Identify which cell holds the provided text, then report its [x, y] central coordinate. 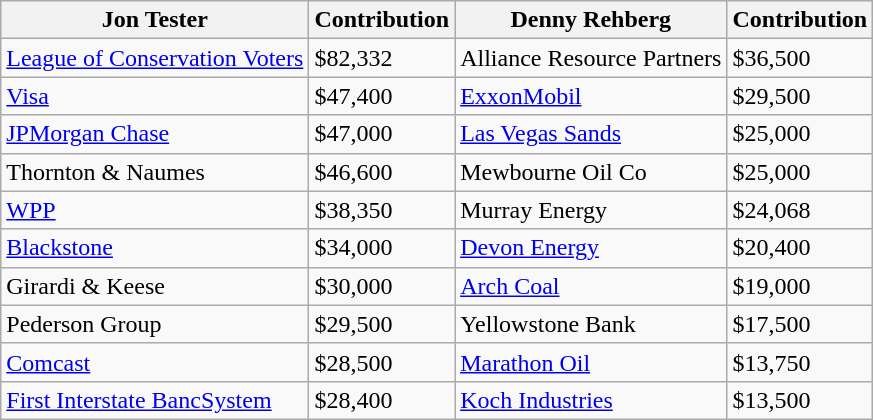
$30,000 [382, 286]
Koch Industries [591, 400]
Pederson Group [155, 324]
Devon Energy [591, 248]
Mewbourne Oil Co [591, 172]
Murray Energy [591, 210]
Girardi & Keese [155, 286]
Thornton & Naumes [155, 172]
Alliance Resource Partners [591, 58]
$28,400 [382, 400]
Denny Rehberg [591, 20]
$47,000 [382, 134]
$47,400 [382, 96]
$24,068 [800, 210]
$20,400 [800, 248]
Arch Coal [591, 286]
$36,500 [800, 58]
$34,000 [382, 248]
League of Conservation Voters [155, 58]
First Interstate BancSystem [155, 400]
Yellowstone Bank [591, 324]
Marathon Oil [591, 362]
$46,600 [382, 172]
ExxonMobil [591, 96]
$17,500 [800, 324]
$13,750 [800, 362]
$28,500 [382, 362]
Las Vegas Sands [591, 134]
$13,500 [800, 400]
$82,332 [382, 58]
$19,000 [800, 286]
Jon Tester [155, 20]
JPMorgan Chase [155, 134]
WPP [155, 210]
Blackstone [155, 248]
Visa [155, 96]
$38,350 [382, 210]
Comcast [155, 362]
